Return the [X, Y] coordinate for the center point of the cell that contains the specified text.  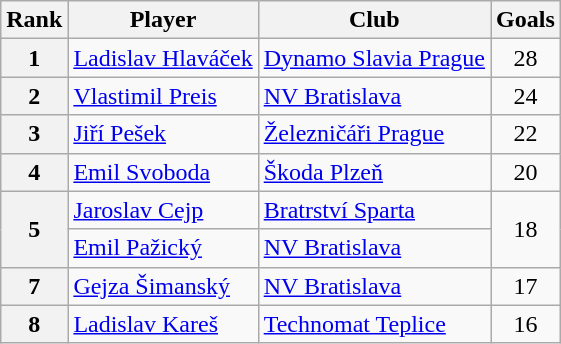
Emil Pažický [163, 248]
20 [526, 172]
Jaroslav Cejp [163, 210]
18 [526, 229]
8 [34, 324]
Technomat Teplice [374, 324]
Vlastimil Preis [163, 96]
Goals [526, 20]
Dynamo Slavia Prague [374, 58]
Jiří Pešek [163, 134]
4 [34, 172]
2 [34, 96]
16 [526, 324]
Ladislav Kareš [163, 324]
5 [34, 229]
22 [526, 134]
Emil Svoboda [163, 172]
Železničáři Prague [374, 134]
17 [526, 286]
28 [526, 58]
Bratrství Sparta [374, 210]
1 [34, 58]
Ladislav Hlaváček [163, 58]
Škoda Plzeň [374, 172]
7 [34, 286]
Gejza Šimanský [163, 286]
Player [163, 20]
Rank [34, 20]
24 [526, 96]
Club [374, 20]
3 [34, 134]
